From the cell containing the given text, extract its center point as (x, y) coordinate. 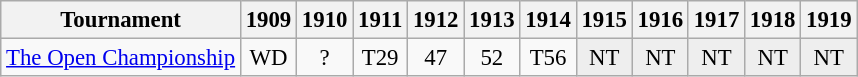
T29 (380, 58)
1914 (548, 20)
1912 (436, 20)
1911 (380, 20)
52 (492, 58)
1909 (268, 20)
? (325, 58)
Tournament (121, 20)
47 (436, 58)
1918 (773, 20)
1919 (829, 20)
1917 (716, 20)
1910 (325, 20)
1916 (660, 20)
The Open Championship (121, 58)
1913 (492, 20)
1915 (604, 20)
T56 (548, 58)
WD (268, 58)
